Locate the cell with the specified text and output its (x, y) center coordinate. 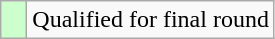
Qualified for final round (151, 20)
